Determine the (X, Y) coordinate at the center of the cell enclosing the given text.  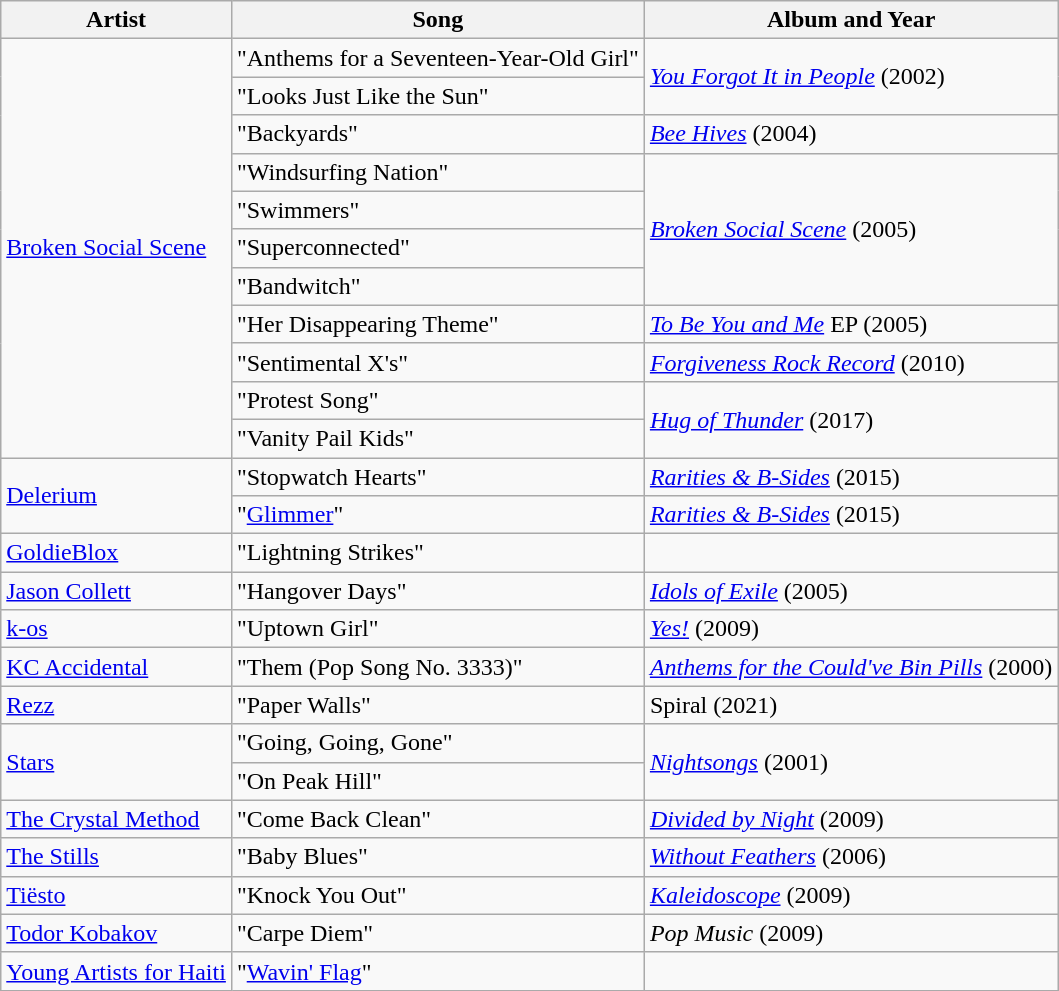
Anthems for the Could've Bin Pills (2000) (850, 667)
Nightsongs (2001) (850, 762)
Kaleidoscope (2009) (850, 895)
"Knock You Out" (438, 895)
"Them (Pop Song No. 3333)" (438, 667)
Hug of Thunder (2017) (850, 419)
"Swimmers" (438, 210)
"Protest Song" (438, 400)
"On Peak Hill" (438, 781)
Idols of Exile (2005) (850, 591)
Delerium (116, 496)
Without Feathers (2006) (850, 857)
"Sentimental X's" (438, 362)
Young Artists for Haiti (116, 971)
The Stills (116, 857)
Rezz (116, 705)
Album and Year (850, 20)
Artist (116, 20)
"Glimmer" (438, 515)
Broken Social Scene (116, 248)
"Paper Walls" (438, 705)
Spiral (2021) (850, 705)
GoldieBlox (116, 553)
Broken Social Scene (2005) (850, 229)
"Stopwatch Hearts" (438, 477)
Jason Collett (116, 591)
"Carpe Diem" (438, 933)
Todor Kobakov (116, 933)
"Going, Going, Gone" (438, 743)
To Be You and Me EP (2005) (850, 324)
Tiësto (116, 895)
"Baby Blues" (438, 857)
k-os (116, 629)
Divided by Night (2009) (850, 819)
Forgiveness Rock Record (2010) (850, 362)
The Crystal Method (116, 819)
"Vanity Pail Kids" (438, 438)
"Her Disappearing Theme" (438, 324)
KC Accidental (116, 667)
"Backyards" (438, 134)
"Hangover Days" (438, 591)
"Windsurfing Nation" (438, 172)
"Uptown Girl" (438, 629)
You Forgot It in People (2002) (850, 77)
Yes! (2009) (850, 629)
"Lightning Strikes" (438, 553)
Pop Music (2009) (850, 933)
Stars (116, 762)
"Looks Just Like the Sun" (438, 96)
"Come Back Clean" (438, 819)
"Bandwitch" (438, 286)
"Anthems for a Seventeen-Year-Old Girl" (438, 58)
"Superconnected" (438, 248)
Song (438, 20)
"Wavin' Flag" (438, 971)
Bee Hives (2004) (850, 134)
